Locate the cell with the specified text and output its [x, y] center coordinate. 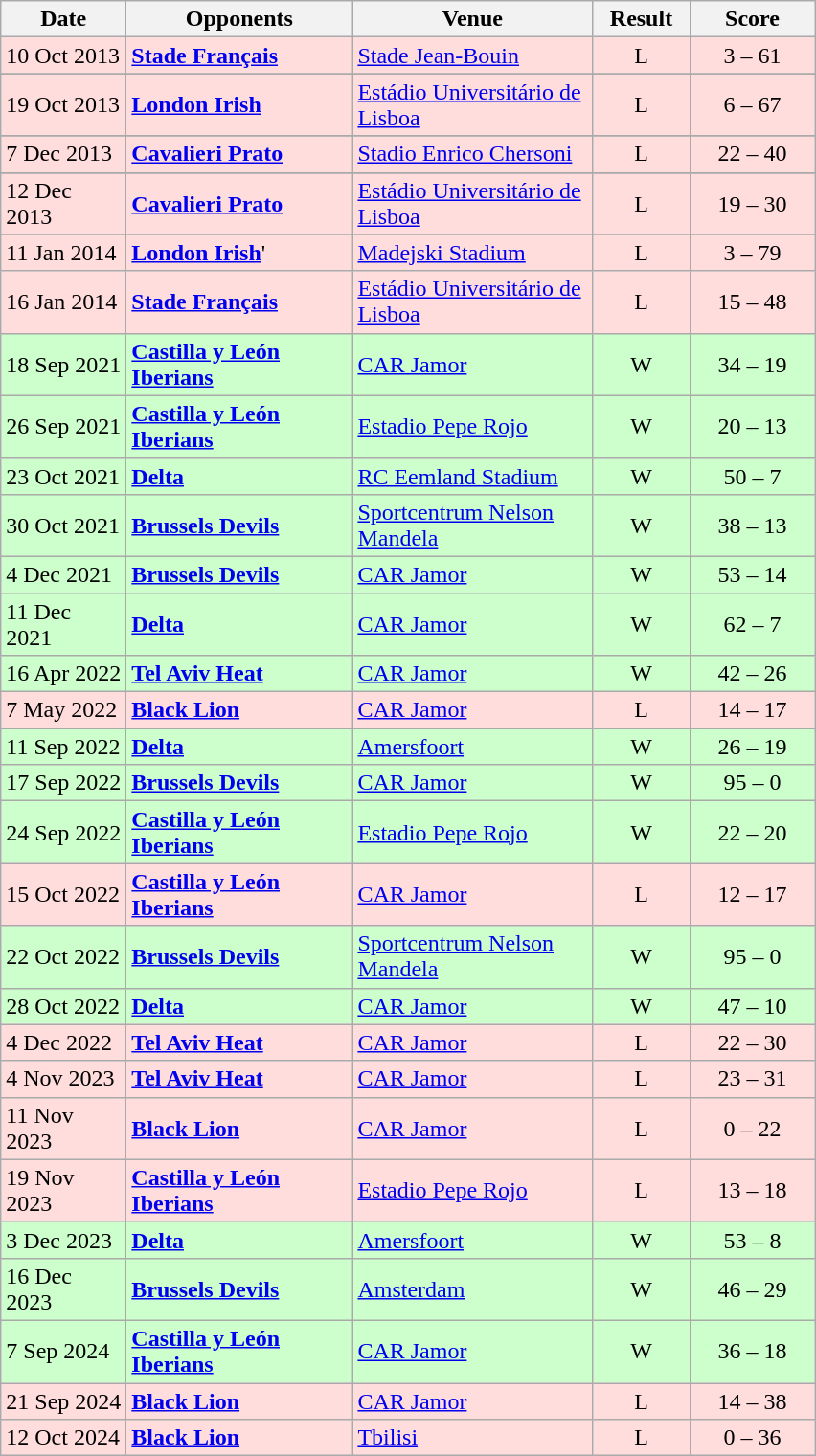
Stadio Enrico Chersoni [473, 154]
3 – 79 [753, 253]
42 – 26 [753, 674]
19 Nov 2023 [63, 1191]
13 – 18 [753, 1191]
Opponents [239, 19]
15 – 48 [753, 302]
0 – 36 [753, 1438]
26 Sep 2021 [63, 427]
11 Jan 2014 [63, 253]
Result [642, 19]
7 Dec 2013 [63, 154]
26 – 19 [753, 747]
16 Dec 2023 [63, 1288]
3 – 61 [753, 56]
36 – 18 [753, 1352]
23 – 31 [753, 1079]
46 – 29 [753, 1288]
11 Nov 2023 [63, 1128]
20 – 13 [753, 427]
London Irish' [239, 253]
28 Oct 2022 [63, 1006]
53 – 8 [753, 1240]
Date [63, 19]
15 Oct 2022 [63, 894]
3 Dec 2023 [63, 1240]
7 Sep 2024 [63, 1352]
19 – 30 [753, 203]
24 Sep 2022 [63, 833]
4 Nov 2023 [63, 1079]
RC Eemland Stadium [473, 476]
Stade Jean-Bouin [473, 56]
Tbilisi [473, 1438]
47 – 10 [753, 1006]
16 Apr 2022 [63, 674]
Venue [473, 19]
11 Dec 2021 [63, 624]
30 Oct 2021 [63, 525]
21 Sep 2024 [63, 1400]
12 Dec 2013 [63, 203]
7 May 2022 [63, 710]
Madejski Stadium [473, 253]
22 – 40 [753, 154]
19 Oct 2013 [63, 105]
Score [753, 19]
14 – 38 [753, 1400]
50 – 7 [753, 476]
18 Sep 2021 [63, 364]
53 – 14 [753, 574]
22 – 30 [753, 1042]
22 Oct 2022 [63, 957]
10 Oct 2013 [63, 56]
0 – 22 [753, 1128]
62 – 7 [753, 624]
14 – 17 [753, 710]
11 Sep 2022 [63, 747]
6 – 67 [753, 105]
London Irish [239, 105]
12 – 17 [753, 894]
34 – 19 [753, 364]
16 Jan 2014 [63, 302]
22 – 20 [753, 833]
4 Dec 2022 [63, 1042]
12 Oct 2024 [63, 1438]
17 Sep 2022 [63, 783]
23 Oct 2021 [63, 476]
38 – 13 [753, 525]
Amsterdam [473, 1288]
4 Dec 2021 [63, 574]
